Return (x, y) of the center of cell containing provided text 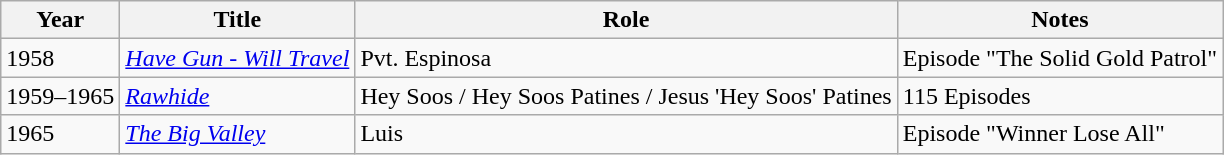
Episode "Winner Lose All" (1060, 134)
Year (60, 20)
Have Gun - Will Travel (238, 58)
The Big Valley (238, 134)
Notes (1060, 20)
Episode "The Solid Gold Patrol" (1060, 58)
Hey Soos / Hey Soos Patines / Jesus 'Hey Soos' Patines (626, 96)
1959–1965 (60, 96)
Title (238, 20)
115 Episodes (1060, 96)
Role (626, 20)
Rawhide (238, 96)
Pvt. Espinosa (626, 58)
1965 (60, 134)
Luis (626, 134)
1958 (60, 58)
